Detect which cell encompasses the target text, then output its [x, y] center coordinate. 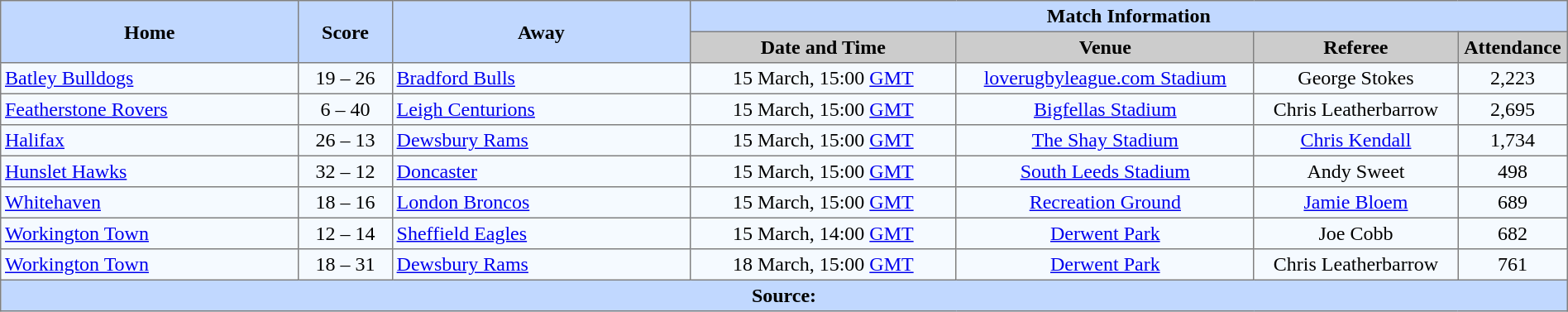
Sheffield Eagles [541, 233]
Date and Time [823, 47]
Whitehaven [150, 203]
Jamie Bloem [1355, 203]
Recreation Ground [1105, 203]
loverugbyleague.com Stadium [1105, 79]
Halifax [150, 141]
Andy Sweet [1355, 171]
Away [541, 31]
19 – 26 [346, 79]
Hunslet Hawks [150, 171]
London Broncos [541, 203]
6 – 40 [346, 109]
2,695 [1513, 109]
18 March, 15:00 GMT [823, 265]
South Leeds Stadium [1105, 171]
689 [1513, 203]
761 [1513, 265]
The Shay Stadium [1105, 141]
1,734 [1513, 141]
Referee [1355, 47]
Doncaster [541, 171]
26 – 13 [346, 141]
18 – 31 [346, 265]
Home [150, 31]
Bigfellas Stadium [1105, 109]
Venue [1105, 47]
15 March, 14:00 GMT [823, 233]
Score [346, 31]
32 – 12 [346, 171]
Chris Kendall [1355, 141]
Leigh Centurions [541, 109]
Bradford Bulls [541, 79]
682 [1513, 233]
Featherstone Rovers [150, 109]
2,223 [1513, 79]
498 [1513, 171]
Source: [784, 295]
Batley Bulldogs [150, 79]
12 – 14 [346, 233]
Attendance [1513, 47]
George Stokes [1355, 79]
Joe Cobb [1355, 233]
18 – 16 [346, 203]
Match Information [1128, 17]
